Output the (x, y) coordinate of the center of the cell containing the given text.  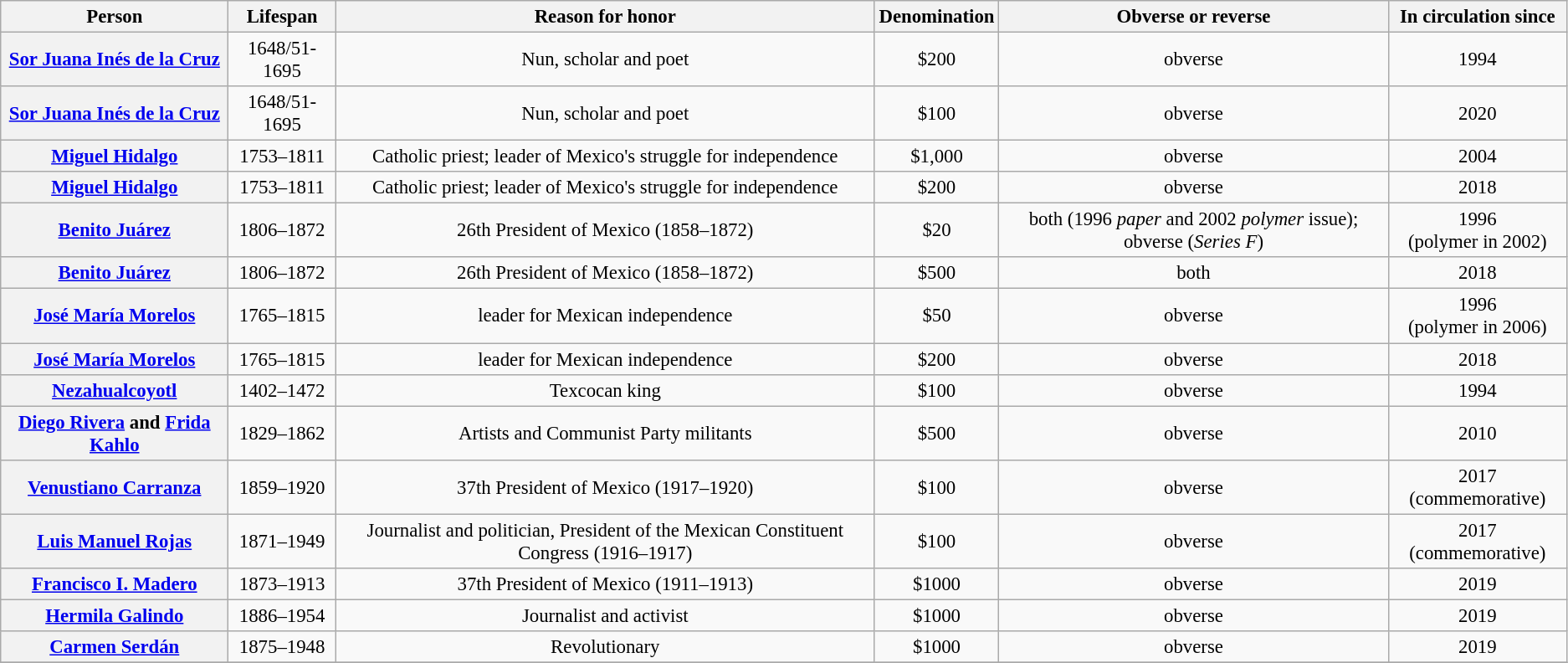
both (1193, 274)
Person (115, 17)
Lifespan (283, 17)
2010 (1478, 434)
$50 (937, 316)
Journalist and activist (605, 615)
Journalist and politician, President of the Mexican Constituent Congress (1916–1917) (605, 541)
37th President of Mexico (1917–1920) (605, 487)
2004 (1478, 157)
1875–1948 (283, 647)
Obverse or reverse (1193, 17)
Venustiano Carranza (115, 487)
1871–1949 (283, 541)
Carmen Serdán (115, 647)
Reason for honor (605, 17)
Denomination (937, 17)
Texcocan king (605, 390)
$20 (937, 231)
1402–1472 (283, 390)
1996(polymer in 2002) (1478, 231)
$1,000 (937, 157)
Francisco I. Madero (115, 584)
Nezahualcoyotl (115, 390)
1859–1920 (283, 487)
1873–1913 (283, 584)
2020 (1478, 114)
1886–1954 (283, 615)
Artists and Communist Party militants (605, 434)
Hermila Galindo (115, 615)
Luis Manuel Rojas (115, 541)
Revolutionary (605, 647)
1996(polymer in 2006) (1478, 316)
1829–1862 (283, 434)
In circulation since (1478, 17)
37th President of Mexico (1911–1913) (605, 584)
both (1996 paper and 2002 polymer issue); obverse (Series F) (1193, 231)
Diego Rivera and Frida Kahlo (115, 434)
